For the text-containing cell, return its midpoint in [x, y] coordinate format. 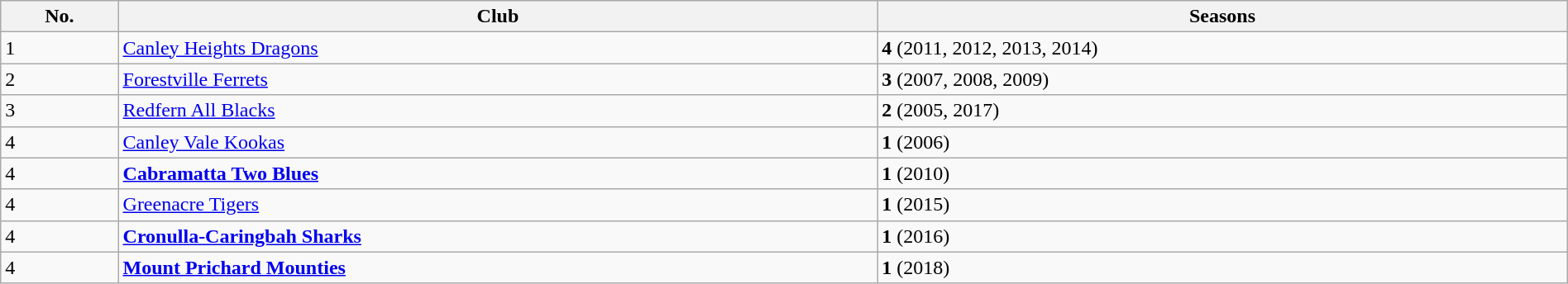
Canley Heights Dragons [498, 48]
1 (2015) [1222, 205]
1 (2010) [1222, 173]
Canley Vale Kookas [498, 142]
Mount Prichard Mounties [498, 267]
1 (2016) [1222, 236]
Redfern All Blacks [498, 111]
Seasons [1222, 17]
Cabramatta Two Blues [498, 173]
Forestville Ferrets [498, 79]
3 [60, 111]
2 [60, 79]
1 [60, 48]
2 (2005, 2017) [1222, 111]
No. [60, 17]
4 (2011, 2012, 2013, 2014) [1222, 48]
Greenacre Tigers [498, 205]
Club [498, 17]
1 (2018) [1222, 267]
3 (2007, 2008, 2009) [1222, 79]
Cronulla-Caringbah Sharks [498, 236]
1 (2006) [1222, 142]
